Identify which cell holds the provided text, then report its [x, y] central coordinate. 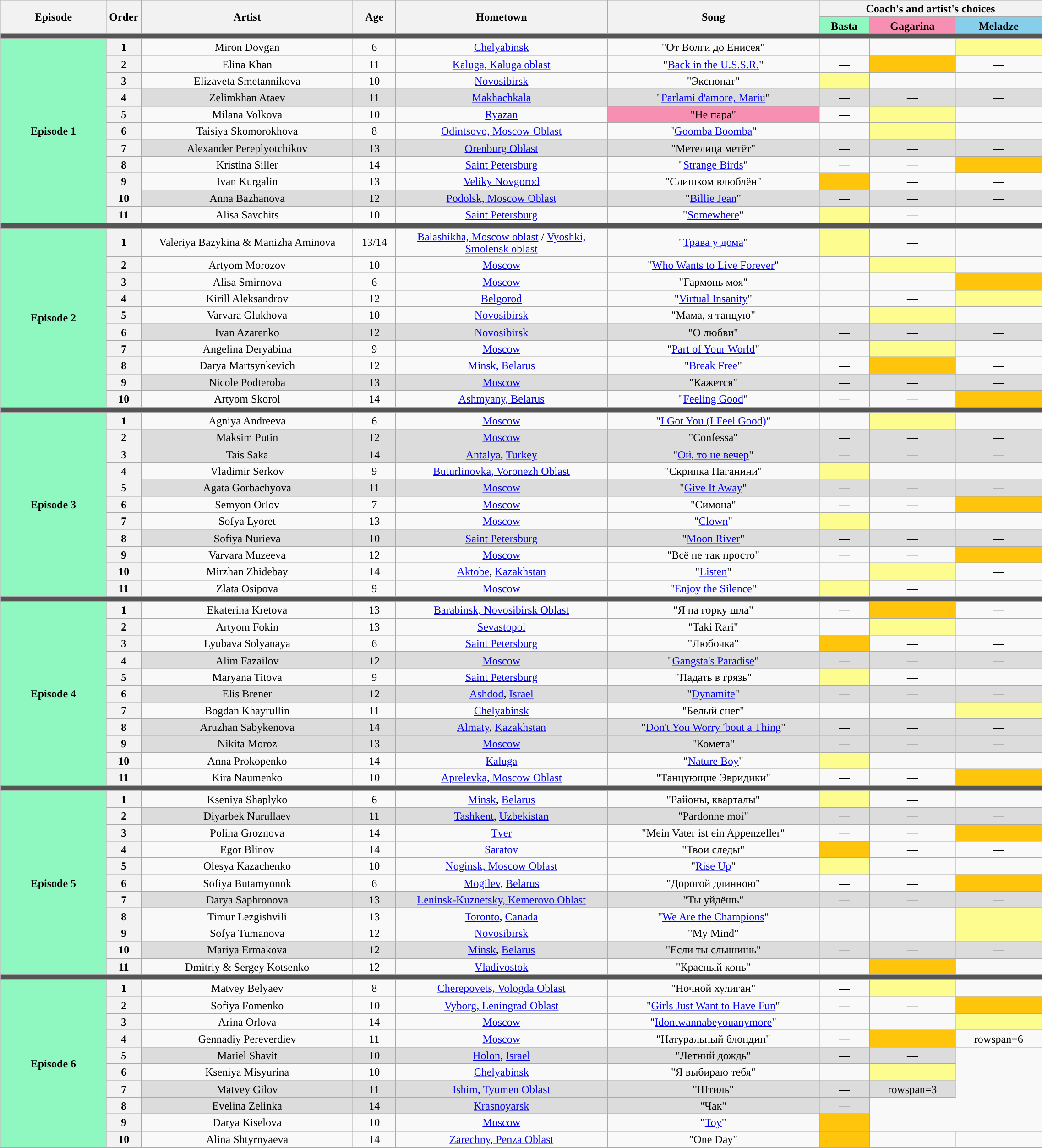
Artist [247, 17]
Arina Orlova [247, 1022]
Alina Shtyrnyaeva [247, 1139]
"Listen" [714, 571]
Vladivostok [501, 966]
"Ночной хулиган" [714, 988]
Valeriya Bazykina & Manizha Aminova [247, 242]
"Strange Birds" [714, 165]
"Я выбираю тебя" [714, 1072]
Balashikha, Moscow oblast / Vyoshki, Smolensk oblast [501, 242]
Varvara Glukhova [247, 315]
"Back in the U.S.S.R." [714, 64]
Basta [845, 26]
Aktobe, Kazakhstan [501, 571]
Episode 2 [53, 318]
Nikita Moroz [247, 744]
"Virtual Insanity" [714, 299]
"Районы, кварталы" [714, 800]
Cherepovets, Vologda Oblast [501, 988]
"Pardonne moi" [714, 816]
Gennadiy Pereverdiev [247, 1039]
Sofya Tumanova [247, 933]
"Красный конь" [714, 966]
Episode 1 [53, 131]
"Симона" [714, 505]
rowspan=6 [998, 1039]
Ivan Azarenko [247, 332]
Miron Dovgan [247, 48]
"Слишком влюблён" [714, 181]
Makhachkala [501, 98]
Angelina Deryabina [247, 349]
Vyborg, Leningrad Oblast [501, 1006]
"Гармонь моя" [714, 282]
Ishim, Tyumen Oblast [501, 1089]
"Танцующие Эвридики" [714, 778]
Kirill Aleksandrov [247, 299]
"Billie Jean" [714, 198]
Kaluga [501, 761]
Ekaterina Kretova [247, 610]
"Enjoy the Silence" [714, 588]
Mirzhan Zhidebay [247, 571]
Aprelevka, Moscow Oblast [501, 778]
Kaluga, Kaluga oblast [501, 64]
Evelina Zelinka [247, 1105]
Matvey Belyaev [247, 988]
"Экспонат" [714, 81]
13/14 [375, 242]
Milana Volkova [247, 114]
Kristina Siller [247, 165]
Kseniya Misyurina [247, 1072]
Elis Brener [247, 693]
Coach's and artist's choices [931, 9]
Belgorod [501, 299]
"Штиль" [714, 1089]
Nicole Podteroba [247, 382]
"Part of Your World" [714, 349]
"Если ты слышишь" [714, 950]
Kira Naumenko [247, 778]
"Rise Up" [714, 866]
Ashdod, Israel [501, 693]
"Who Wants to Live Forever" [714, 265]
"Комета" [714, 744]
Darya Martsynkevich [247, 365]
Egor Blinov [247, 850]
Kseniya Shaplyko [247, 800]
Meladze [998, 26]
Maksim Putin [247, 438]
"Taki Rari" [714, 626]
"Твои следы" [714, 850]
"Ты уйдёшь" [714, 899]
Order [124, 17]
Zlata Osipova [247, 588]
Aruzhan Sabykenova [247, 727]
"Don't You Worry 'bout a Thing" [714, 727]
Tver [501, 832]
Tais Saka [247, 454]
"Дорогой длинною" [714, 883]
"Натуральный блондин" [714, 1039]
Artyom Morozov [247, 265]
Diyarbek Nurullaev [247, 816]
Alim Fazailov [247, 660]
Ashmyany, Belarus [501, 399]
Agata Gorbachyova [247, 488]
"Не пара" [714, 114]
Age [375, 17]
Zelimkhan Ataev [247, 98]
Saratov [501, 850]
Alisa Savchits [247, 215]
"Nature Boy" [714, 761]
"Ой, то не вечер" [714, 454]
Taisiya Skomorokhova [247, 131]
"Я на горку шла" [714, 610]
"Метелица метёт" [714, 147]
"Confessa" [714, 438]
Artyom Skorol [247, 399]
Artyom Fokin [247, 626]
"Скрипка Паганини" [714, 471]
"Girls Just Want to Have Fun" [714, 1006]
Ivan Kurgalin [247, 181]
Maryana Titova [247, 677]
"Gangsta's Paradise" [714, 660]
"О любви" [714, 332]
Mariel Shavit [247, 1055]
Sofiya Butamyonok [247, 883]
Anna Bazhanova [247, 198]
"We Are the Champions" [714, 917]
Buturlinovka, Voronezh Oblast [501, 471]
"Toy" [714, 1123]
Sofiya Fomenko [247, 1006]
Orenburg Oblast [501, 147]
Zarechny, Penza Oblast [501, 1139]
"Mein Vater ist ein Appenzeller" [714, 832]
"Break Free" [714, 365]
"Goomba Boomba" [714, 131]
Episode [53, 17]
"Всё не так просто" [714, 555]
"Падать в грязь" [714, 677]
Episode 3 [53, 504]
Matvey Gilov [247, 1089]
Noginsk, Moscow Oblast [501, 866]
Gagarina [912, 26]
Veliky Novgorod [501, 181]
Varvara Muzeeva [247, 555]
Episode 4 [53, 694]
Alisa Smirnova [247, 282]
Barabinsk, Novosibirsk Oblast [501, 610]
"Feeling Good" [714, 399]
"Give It Away" [714, 488]
"Кажется" [714, 382]
Olesya Kazachenko [247, 866]
Almaty, Kazakhstan [501, 727]
"Чак" [714, 1105]
Podolsk, Moscow Oblast [501, 198]
"Мама, я танцую" [714, 315]
Krasnoyarsk [501, 1105]
Alexander Pereplyotchikov [247, 147]
Darya Saphronova [247, 899]
Elina Khan [247, 64]
Antalya, Turkey [501, 454]
Episode 6 [53, 1064]
Sevastopol [501, 626]
Timur Lezgishvili [247, 917]
Lyubava Solyanaya [247, 644]
Song [714, 17]
Semyon Orlov [247, 505]
"Somewhere" [714, 215]
"Любочка" [714, 644]
Toronto, Canada [501, 917]
Agniya Andreeva [247, 420]
Darya Kiselova [247, 1123]
"Летний дождь" [714, 1055]
Episode 5 [53, 883]
Holon, Israel [501, 1055]
"Трава у дома" [714, 242]
Elizaveta Smetannikova [247, 81]
"One Day" [714, 1139]
rowspan=3 [912, 1089]
"Idontwannabeyouanymore" [714, 1022]
Hometown [501, 17]
Ryazan [501, 114]
Tashkent, Uzbekistan [501, 816]
Odintsovo, Moscow Oblast [501, 131]
"Clown" [714, 521]
Sofya Lyoret [247, 521]
"Moon River" [714, 538]
"Белый снег" [714, 711]
"My Mind" [714, 933]
"Parlami d'amore, Mariu" [714, 98]
"Dynamite" [714, 693]
Sofiya Nurieva [247, 538]
Leninsk-Kuznetsky, Kemerovo Oblast [501, 899]
Mogilev, Belarus [501, 883]
Anna Prokopenko [247, 761]
"I Got You (I Feel Good)" [714, 420]
Dmitriy & Sergey Kotsenko [247, 966]
"От Волги до Енисея" [714, 48]
Bogdan Khayrullin [247, 711]
Mariya Ermakova [247, 950]
Vladimir Serkov [247, 471]
Polina Groznova [247, 832]
